Identify which cell holds the provided text, then report its (x, y) central coordinate. 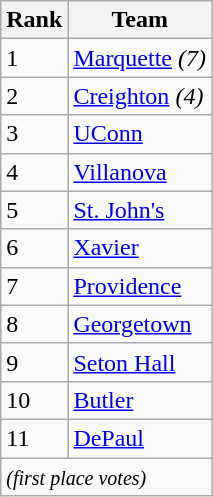
8 (34, 324)
Marquette (7) (140, 58)
9 (34, 362)
Xavier (140, 248)
2 (34, 96)
(first place votes) (106, 477)
Seton Hall (140, 362)
St. John's (140, 210)
1 (34, 58)
DePaul (140, 438)
Butler (140, 400)
Creighton (4) (140, 96)
3 (34, 134)
UConn (140, 134)
6 (34, 248)
Villanova (140, 172)
Georgetown (140, 324)
5 (34, 210)
10 (34, 400)
Rank (34, 20)
7 (34, 286)
Team (140, 20)
Providence (140, 286)
11 (34, 438)
4 (34, 172)
